Find where the given text appears and provide that cell's center as [x, y] coordinate. 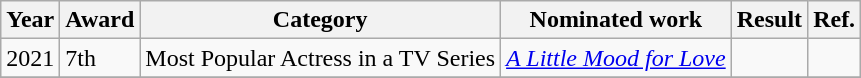
Year [30, 20]
Result [769, 20]
Ref. [834, 20]
7th [100, 58]
Award [100, 20]
2021 [30, 58]
Nominated work [616, 20]
Most Popular Actress in a TV Series [320, 58]
A Little Mood for Love [616, 58]
Category [320, 20]
